Scan for the cell matching the given text and deliver its (X, Y) coordinate at center. 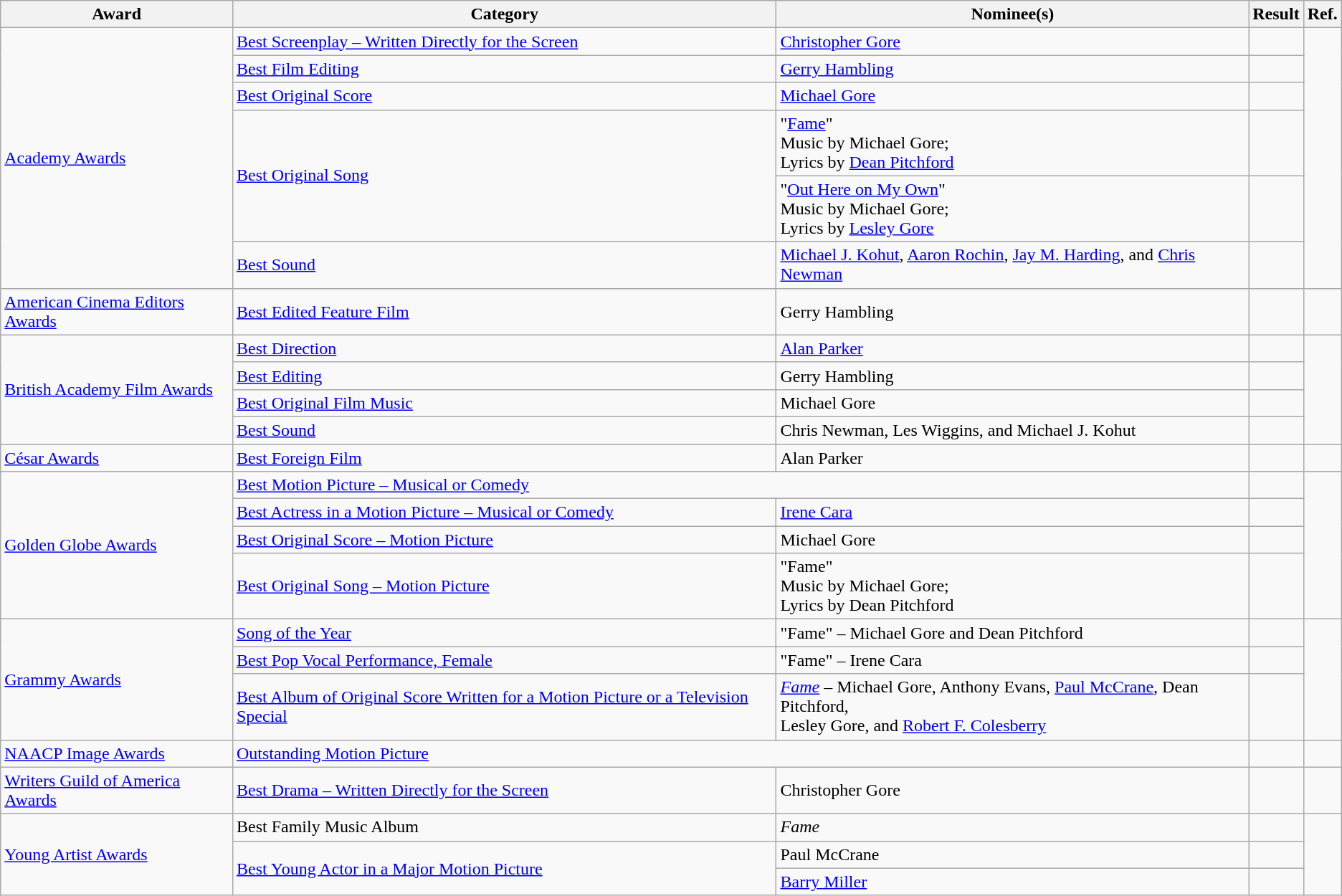
"Fame" – Irene Cara (1012, 660)
Best Pop Vocal Performance, Female (505, 660)
Barry Miller (1012, 882)
Best Family Music Album (505, 827)
Best Original Score (505, 96)
Best Original Score – Motion Picture (505, 540)
Best Foreign Film (505, 458)
NAACP Image Awards (117, 753)
Nominee(s) (1012, 14)
Writers Guild of America Awards (117, 790)
César Awards (117, 458)
Chris Newman, Les Wiggins, and Michael J. Kohut (1012, 430)
Grammy Awards (117, 680)
Best Original Song (505, 176)
Best Young Actor in a Major Motion Picture (505, 868)
Best Original Film Music (505, 403)
Song of the Year (505, 633)
Outstanding Motion Picture (740, 753)
British Academy Film Awards (117, 389)
Golden Globe Awards (117, 545)
Best Editing (505, 376)
Best Original Song – Motion Picture (505, 586)
Result (1276, 14)
American Cinema Editors Awards (117, 311)
Category (505, 14)
Fame (1012, 827)
"Out Here on My Own" Music by Michael Gore; Lyrics by Lesley Gore (1012, 209)
Best Direction (505, 348)
Best Actress in a Motion Picture – Musical or Comedy (505, 513)
Best Edited Feature Film (505, 311)
Fame – Michael Gore, Anthony Evans, Paul McCrane, Dean Pitchford, Lesley Gore, and Robert F. Colesberry (1012, 707)
"Fame" – Michael Gore and Dean Pitchford (1012, 633)
Paul McCrane (1012, 854)
Best Album of Original Score Written for a Motion Picture or a Television Special (505, 707)
Michael J. Kohut, Aaron Rochin, Jay M. Harding, and Chris Newman (1012, 265)
Best Motion Picture – Musical or Comedy (740, 485)
Young Artist Awards (117, 854)
Ref. (1322, 14)
Best Drama – Written Directly for the Screen (505, 790)
Award (117, 14)
Irene Cara (1012, 513)
Academy Awards (117, 158)
Best Film Editing (505, 69)
Best Screenplay – Written Directly for the Screen (505, 42)
